Detect which cell encompasses the target text, then output its [X, Y] center coordinate. 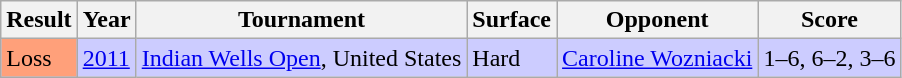
Surface [512, 20]
2011 [106, 58]
Result [39, 20]
Opponent [658, 20]
Score [830, 20]
Year [106, 20]
1–6, 6–2, 3–6 [830, 58]
Loss [39, 58]
Caroline Wozniacki [658, 58]
Hard [512, 58]
Tournament [302, 20]
Indian Wells Open, United States [302, 58]
